From the cell containing the given text, extract its center point as (x, y) coordinate. 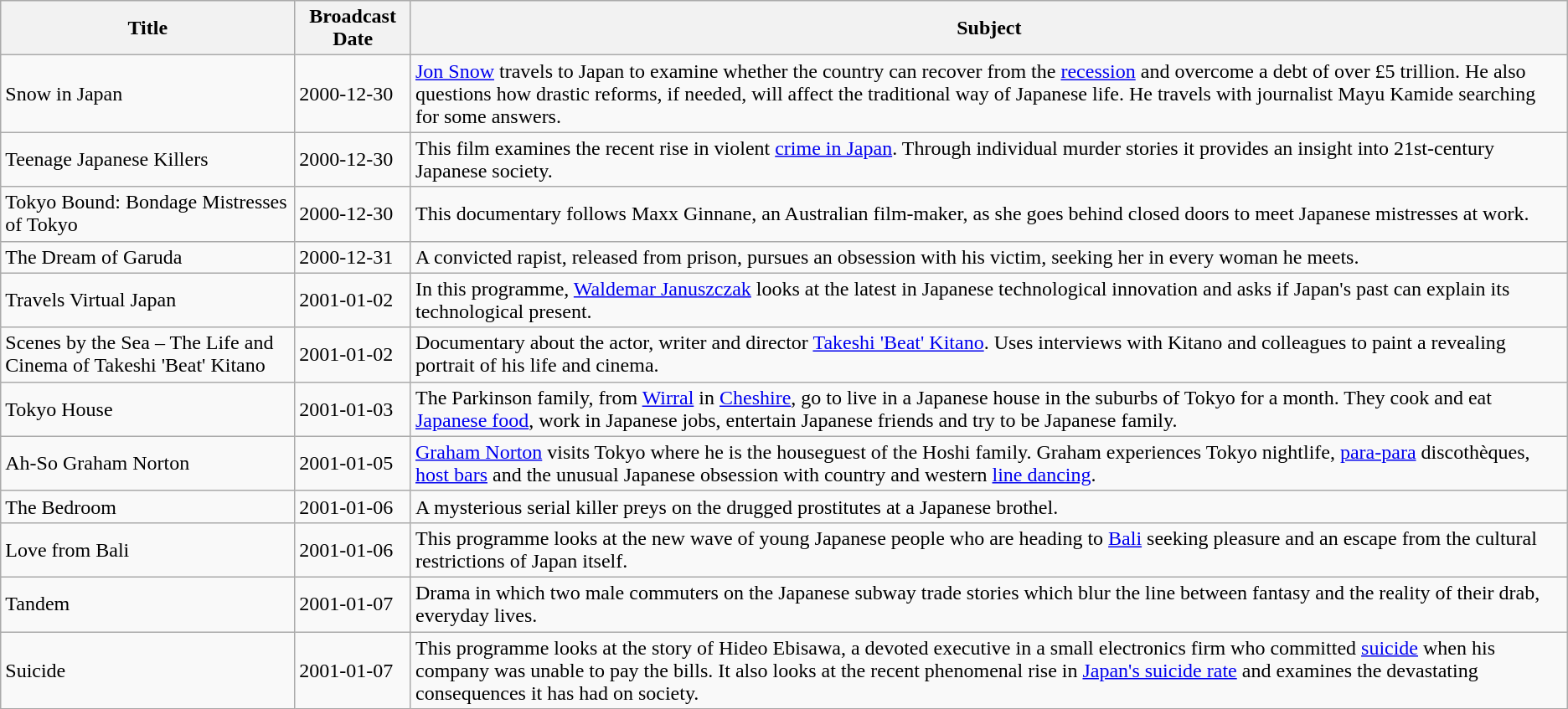
Suicide (147, 670)
2001-01-05 (353, 464)
Love from Bali (147, 549)
Subject (988, 28)
The Bedroom (147, 506)
Tokyo House (147, 408)
A mysterious serial killer preys on the drugged prostitutes at a Japanese brothel. (988, 506)
Title (147, 28)
A convicted rapist, released from prison, pursues an obsession with his victim, seeking her in every woman he meets. (988, 257)
2001-01-03 (353, 408)
Broadcast Date (353, 28)
The Dream of Garuda (147, 257)
2000-12-31 (353, 257)
Travels Virtual Japan (147, 300)
Snow in Japan (147, 94)
This documentary follows Maxx Ginnane, an Australian film-maker, as she goes behind closed doors to meet Japanese mistresses at work. (988, 214)
Tandem (147, 604)
Ah-So Graham Norton (147, 464)
Tokyo Bound: Bondage Mistresses of Tokyo (147, 214)
Scenes by the Sea – The Life and Cinema of Takeshi 'Beat' Kitano (147, 355)
Teenage Japanese Killers (147, 159)
